Scan for the cell matching the given text and deliver its (x, y) coordinate at center. 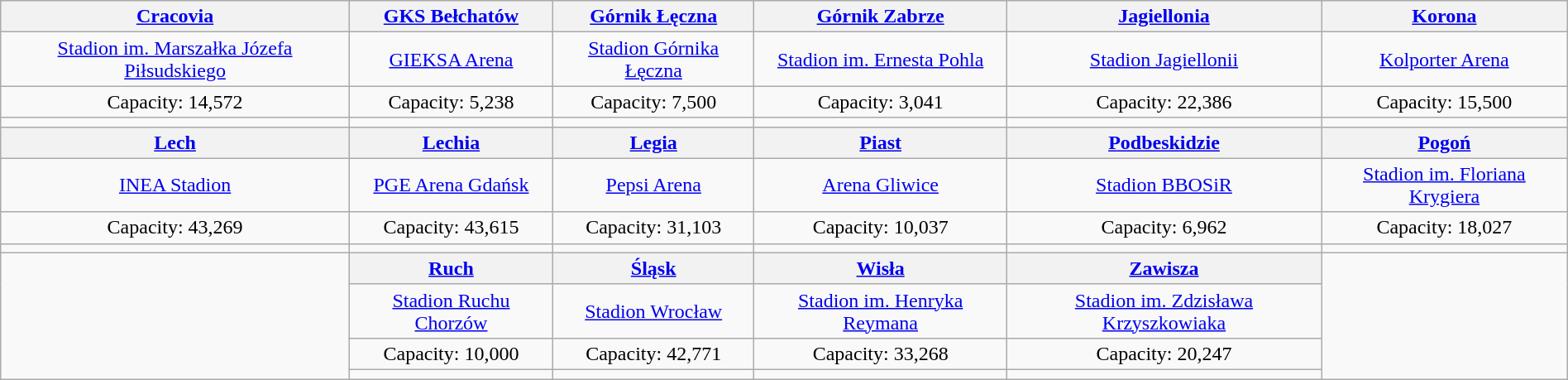
Capacity: 20,247 (1164, 354)
Arena Gliwice (881, 185)
Stadion im. Marszałka Józefa Piłsudskiego (175, 60)
Stadion Ruchu Chorzów (451, 311)
Capacity: 33,268 (881, 354)
Stadion Górnika Łęczna (653, 60)
Ruch (451, 268)
Jagiellonia (1164, 17)
Capacity: 3,041 (881, 102)
Capacity: 10,037 (881, 228)
Capacity: 22,386 (1164, 102)
INEA Stadion (175, 185)
PGE Arena Gdańsk (451, 185)
Pogoń (1445, 142)
Capacity: 10,000 (451, 354)
Kolporter Arena (1445, 60)
Capacity: 15,500 (1445, 102)
Górnik Zabrze (881, 17)
Cracovia (175, 17)
GKS Bełchatów (451, 17)
Stadion BBOSiR (1164, 185)
Podbeskidzie (1164, 142)
Capacity: 43,615 (451, 228)
Pepsi Arena (653, 185)
GIEKSA Arena (451, 60)
Capacity: 5,238 (451, 102)
Zawisza (1164, 268)
Śląsk (653, 268)
Wisła (881, 268)
Stadion im. Zdzisława Krzyszkowiaka (1164, 311)
Piast (881, 142)
Stadion Wrocław (653, 311)
Lechia (451, 142)
Stadion im. Floriana Krygiera (1445, 185)
Stadion im. Henryka Reymana (881, 311)
Capacity: 42,771 (653, 354)
Górnik Łęczna (653, 17)
Legia (653, 142)
Korona (1445, 17)
Capacity: 14,572 (175, 102)
Capacity: 43,269 (175, 228)
Capacity: 6,962 (1164, 228)
Stadion im. Ernesta Pohla (881, 60)
Lech (175, 142)
Capacity: 31,103 (653, 228)
Stadion Jagiellonii (1164, 60)
Capacity: 7,500 (653, 102)
Capacity: 18,027 (1445, 228)
